Output the (X, Y) coordinate of the center of the cell containing the given text.  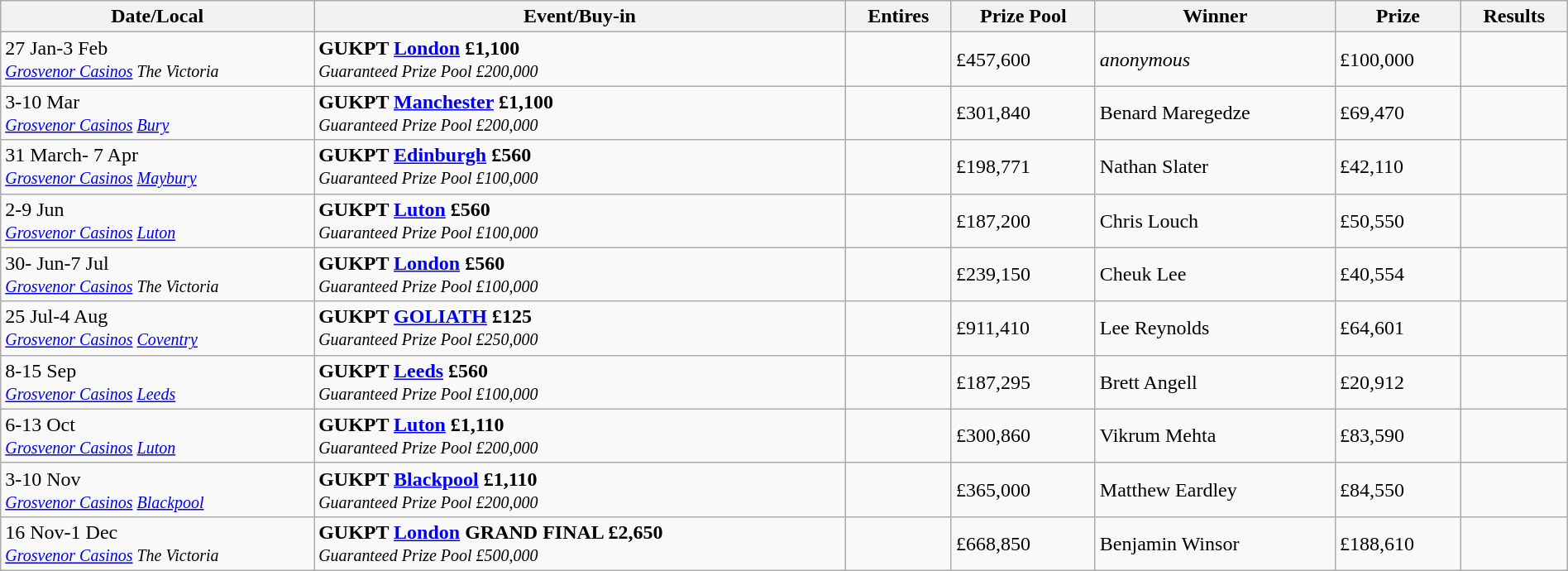
£365,000 (1023, 490)
£83,590 (1398, 435)
Prize (1398, 17)
£198,771 (1023, 167)
GUKPT London GRAND FINAL £2,650Guaranteed Prize Pool £500,000 (581, 543)
£187,200 (1023, 220)
Event/Buy-in (581, 17)
8-15 SepGrosvenor Casinos Leeds (157, 382)
£188,610 (1398, 543)
£187,295 (1023, 382)
27 Jan-3 FebGrosvenor Casinos The Victoria (157, 60)
Winner (1215, 17)
2-9 JunGrosvenor Casinos Luton (157, 220)
Chris Louch (1215, 220)
£100,000 (1398, 60)
Date/Local (157, 17)
GUKPT Manchester £1,100Guaranteed Prize Pool £200,000 (581, 113)
£40,554 (1398, 275)
31 March- 7 AprGrosvenor Casinos Maybury (157, 167)
6-13 OctGrosvenor Casinos Luton (157, 435)
£457,600 (1023, 60)
GUKPT London £560Guaranteed Prize Pool £100,000 (581, 275)
Benard Maregedze (1215, 113)
GUKPT GOLIATH £125Guaranteed Prize Pool £250,000 (581, 328)
anonymous (1215, 60)
Brett Angell (1215, 382)
Results (1513, 17)
£911,410 (1023, 328)
£69,470 (1398, 113)
25 Jul-4 AugGrosvenor Casinos Coventry (157, 328)
£239,150 (1023, 275)
£300,860 (1023, 435)
GUKPT Edinburgh £560Guaranteed Prize Pool £100,000 (581, 167)
30- Jun-7 JulGrosvenor Casinos The Victoria (157, 275)
3-10 MarGrosvenor Casinos Bury (157, 113)
Prize Pool (1023, 17)
£301,840 (1023, 113)
GUKPT Luton £560Guaranteed Prize Pool £100,000 (581, 220)
£42,110 (1398, 167)
16 Nov-1 DecGrosvenor Casinos The Victoria (157, 543)
GUKPT Luton £1,110Guaranteed Prize Pool £200,000 (581, 435)
Entires (898, 17)
GUKPT Blackpool £1,110Guaranteed Prize Pool £200,000 (581, 490)
£50,550 (1398, 220)
£668,850 (1023, 543)
£20,912 (1398, 382)
Matthew Eardley (1215, 490)
Vikrum Mehta (1215, 435)
Cheuk Lee (1215, 275)
Benjamin Winsor (1215, 543)
GUKPT London £1,100Guaranteed Prize Pool £200,000 (581, 60)
3-10 NovGrosvenor Casinos Blackpool (157, 490)
GUKPT Leeds £560Guaranteed Prize Pool £100,000 (581, 382)
£84,550 (1398, 490)
Nathan Slater (1215, 167)
Lee Reynolds (1215, 328)
£64,601 (1398, 328)
